Identify which cell holds the provided text, then report its (X, Y) central coordinate. 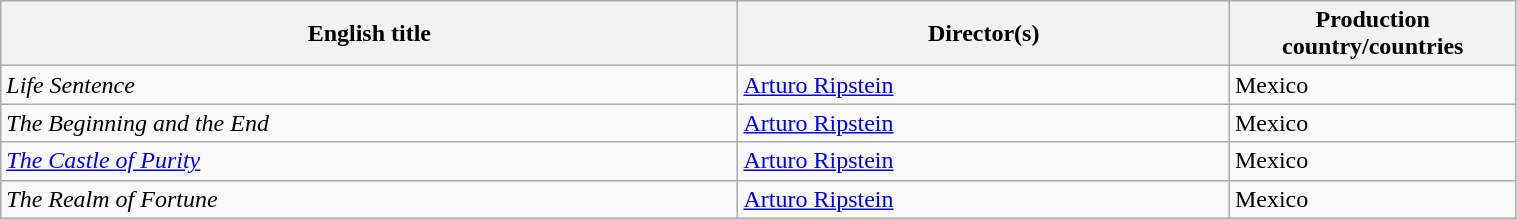
Director(s) (984, 34)
The Beginning and the End (370, 123)
The Castle of Purity (370, 161)
English title (370, 34)
Production country/countries (1372, 34)
The Realm of Fortune (370, 199)
Life Sentence (370, 85)
